Search for the cell housing the specified text and yield its (x, y) center coordinate. 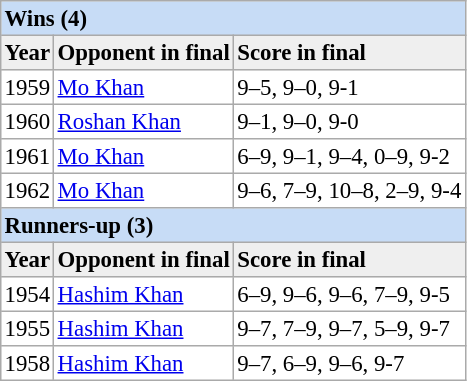
Roshan Khan (144, 121)
1962 (28, 190)
1961 (28, 156)
9–1, 9–0, 9-0 (350, 121)
1960 (28, 121)
9–7, 6–9, 9–6, 9-7 (350, 363)
6–9, 9–1, 9–4, 0–9, 9-2 (350, 156)
1955 (28, 328)
Wins (4) (233, 18)
9–7, 7–9, 9–7, 5–9, 9-7 (350, 328)
Runners-up (3) (233, 225)
6–9, 9–6, 9–6, 7–9, 9-5 (350, 294)
1959 (28, 87)
1958 (28, 363)
1954 (28, 294)
9–6, 7–9, 10–8, 2–9, 9-4 (350, 190)
9–5, 9–0, 9-1 (350, 87)
